Search for the cell housing the specified text and yield its (X, Y) center coordinate. 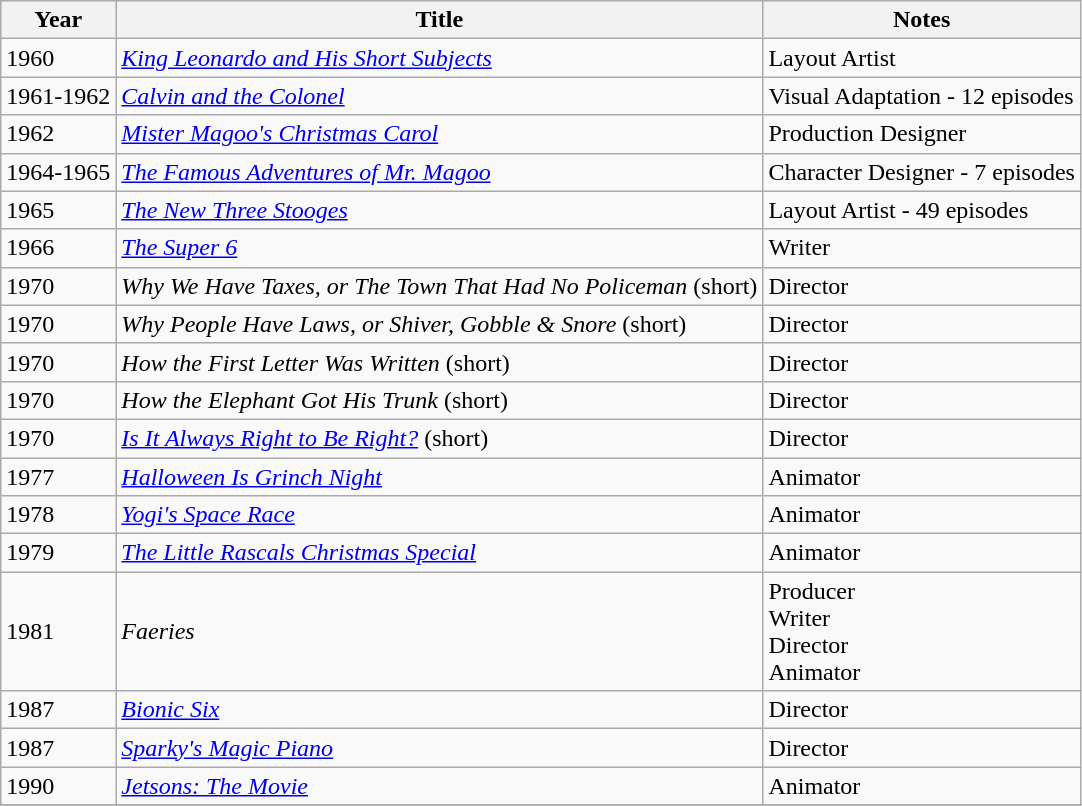
1978 (58, 515)
ProducerWriterDirectorAnimator (922, 632)
How the Elephant Got His Trunk (short) (440, 400)
Yogi's Space Race (440, 515)
The Super 6 (440, 248)
Is It Always Right to Be Right? (short) (440, 438)
Title (440, 20)
1960 (58, 58)
1965 (58, 210)
1990 (58, 786)
1962 (58, 134)
Mister Magoo's Christmas Carol (440, 134)
1977 (58, 477)
Character Designer - 7 episodes (922, 172)
Year (58, 20)
Calvin and the Colonel (440, 96)
1981 (58, 632)
Why People Have Laws, or Shiver, Gobble & Snore (short) (440, 324)
1979 (58, 553)
The New Three Stooges (440, 210)
1966 (58, 248)
Why We Have Taxes, or The Town That Had No Policeman (short) (440, 286)
Bionic Six (440, 710)
How the First Letter Was Written (short) (440, 362)
The Famous Adventures of Mr. Magoo (440, 172)
Halloween Is Grinch Night (440, 477)
1961-1962 (58, 96)
The Little Rascals Christmas Special (440, 553)
Writer (922, 248)
Notes (922, 20)
Visual Adaptation - 12 episodes (922, 96)
Faeries (440, 632)
Layout Artist - 49 episodes (922, 210)
Jetsons: The Movie (440, 786)
Production Designer (922, 134)
1964-1965 (58, 172)
Layout Artist (922, 58)
Sparky's Magic Piano (440, 748)
King Leonardo and His Short Subjects (440, 58)
